Identify which cell holds the provided text, then report its (x, y) central coordinate. 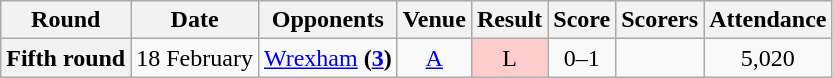
0–1 (582, 58)
A (434, 58)
Venue (434, 20)
L (509, 58)
Opponents (328, 20)
Date (195, 20)
Round (66, 20)
Result (509, 20)
Fifth round (66, 58)
5,020 (768, 58)
Score (582, 20)
18 February (195, 58)
Scorers (660, 20)
Attendance (768, 20)
Wrexham (3) (328, 58)
